Detect which cell encompasses the target text, then output its [x, y] center coordinate. 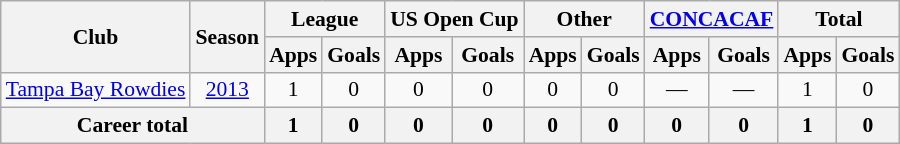
Club [96, 36]
Tampa Bay Rowdies [96, 90]
US Open Cup [454, 19]
League [324, 19]
Total [838, 19]
CONCACAF [712, 19]
2013 [227, 90]
Other [584, 19]
Season [227, 36]
Career total [132, 126]
